Output the (x, y) coordinate of the center of the cell containing the given text.  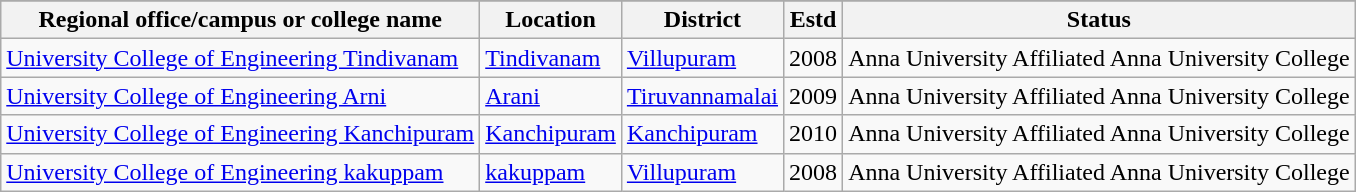
Tindivanam (551, 58)
2010 (814, 134)
2009 (814, 96)
University College of Engineering Tindivanam (240, 58)
District (702, 20)
University College of Engineering kakuppam (240, 172)
kakuppam (551, 172)
Regional office/campus or college name (240, 20)
Status (1100, 20)
University College of Engineering Kanchipuram (240, 134)
Arani (551, 96)
University College of Engineering Arni (240, 96)
Location (551, 20)
Tiruvannamalai (702, 96)
Estd (814, 20)
